Output the [x, y] coordinate of the center of the cell containing the given text.  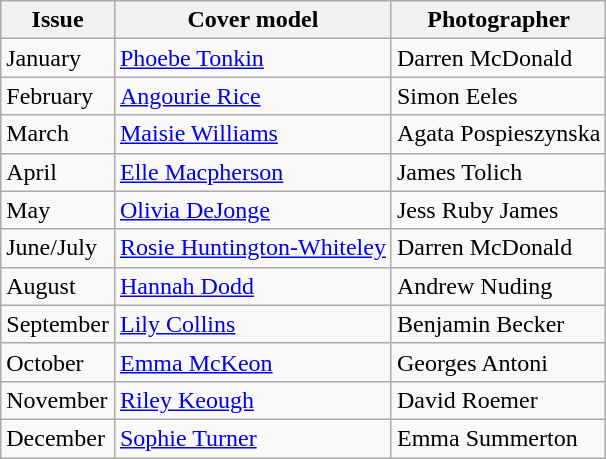
David Roemer [498, 400]
April [58, 172]
November [58, 400]
Riley Keough [252, 400]
May [58, 210]
Hannah Dodd [252, 286]
Jess Ruby James [498, 210]
Emma McKeon [252, 362]
Benjamin Becker [498, 324]
Maisie Williams [252, 134]
Lily Collins [252, 324]
Simon Eeles [498, 96]
February [58, 96]
Agata Pospieszynska [498, 134]
December [58, 438]
Issue [58, 20]
August [58, 286]
September [58, 324]
Rosie Huntington-Whiteley [252, 248]
Phoebe Tonkin [252, 58]
Georges Antoni [498, 362]
Andrew Nuding [498, 286]
Sophie Turner [252, 438]
Olivia DeJonge [252, 210]
January [58, 58]
James Tolich [498, 172]
Elle Macpherson [252, 172]
October [58, 362]
Emma Summerton [498, 438]
Angourie Rice [252, 96]
June/July [58, 248]
March [58, 134]
Photographer [498, 20]
Cover model [252, 20]
